Determine the (X, Y) coordinate at the center of the cell enclosing the given text.  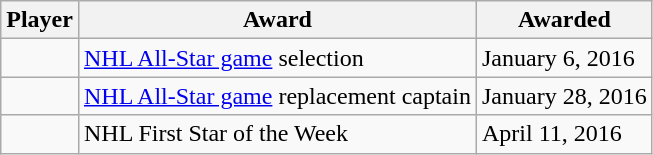
NHL All-Star game selection (277, 58)
NHL First Star of the Week (277, 134)
April 11, 2016 (564, 134)
Player (40, 20)
NHL All-Star game replacement captain (277, 96)
January 28, 2016 (564, 96)
Award (277, 20)
Awarded (564, 20)
January 6, 2016 (564, 58)
